Provide the (X, Y) coordinate of the cell's center where the given text is located.  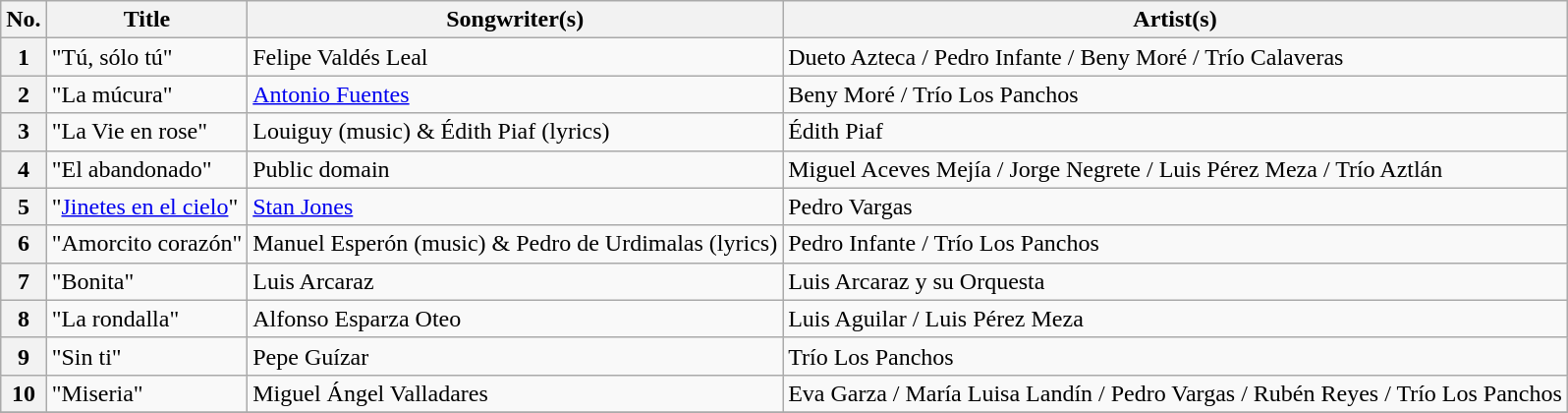
"Amorcito corazón" (147, 244)
No. (24, 20)
Édith Piaf (1175, 132)
Louiguy (music) & Édith Piaf (lyrics) (515, 132)
"Miseria" (147, 393)
Pedro Vargas (1175, 206)
"La rondalla" (147, 319)
Pedro Infante / Trío Los Panchos (1175, 244)
7 (24, 281)
1 (24, 57)
Beny Moré / Trío Los Panchos (1175, 94)
"Jinetes en el cielo" (147, 206)
10 (24, 393)
6 (24, 244)
Stan Jones (515, 206)
Title (147, 20)
Luis Aguilar / Luis Pérez Meza (1175, 319)
Eva Garza / María Luisa Landín / Pedro Vargas / Rubén Reyes / Trío Los Panchos (1175, 393)
Miguel Ángel Valladares (515, 393)
3 (24, 132)
"Tú, sólo tú" (147, 57)
Pepe Guízar (515, 356)
"La múcura" (147, 94)
2 (24, 94)
Luis Arcaraz (515, 281)
5 (24, 206)
Songwriter(s) (515, 20)
Manuel Esperón (music) & Pedro de Urdimalas (lyrics) (515, 244)
Artist(s) (1175, 20)
Public domain (515, 169)
Miguel Aceves Mejía / Jorge Negrete / Luis Pérez Meza / Trío Aztlán (1175, 169)
"Sin ti" (147, 356)
Luis Arcaraz y su Orquesta (1175, 281)
Felipe Valdés Leal (515, 57)
9 (24, 356)
Alfonso Esparza Oteo (515, 319)
4 (24, 169)
"Bonita" (147, 281)
8 (24, 319)
Dueto Azteca / Pedro Infante / Beny Moré / Trío Calaveras (1175, 57)
Trío Los Panchos (1175, 356)
Antonio Fuentes (515, 94)
"El abandonado" (147, 169)
"La Vie en rose" (147, 132)
